For the text-containing cell, return its midpoint in [x, y] coordinate format. 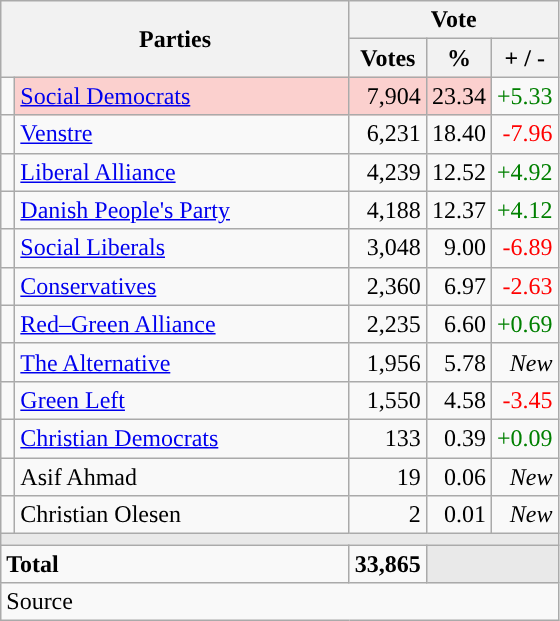
Votes [388, 58]
+0.09 [524, 438]
% [458, 58]
4,188 [388, 210]
Social Liberals [182, 248]
6,231 [388, 134]
133 [388, 438]
+ / - [524, 58]
0.06 [458, 477]
Venstre [182, 134]
+4.92 [524, 172]
Vote [454, 20]
Green Left [182, 400]
2 [388, 515]
12.52 [458, 172]
33,865 [388, 564]
Christian Olesen [182, 515]
23.34 [458, 96]
1,956 [388, 362]
19 [388, 477]
7,904 [388, 96]
0.01 [458, 515]
Red–Green Alliance [182, 324]
1,550 [388, 400]
0.39 [458, 438]
-7.96 [524, 134]
4.58 [458, 400]
4,239 [388, 172]
Liberal Alliance [182, 172]
Asif Ahmad [182, 477]
Conservatives [182, 286]
2,360 [388, 286]
-6.89 [524, 248]
2,235 [388, 324]
Total [176, 564]
6.97 [458, 286]
Source [280, 602]
6.60 [458, 324]
3,048 [388, 248]
Parties [176, 39]
12.37 [458, 210]
-3.45 [524, 400]
Christian Democrats [182, 438]
+5.33 [524, 96]
Social Democrats [182, 96]
The Alternative [182, 362]
-2.63 [524, 286]
Danish People's Party [182, 210]
+0.69 [524, 324]
+4.12 [524, 210]
9.00 [458, 248]
18.40 [458, 134]
5.78 [458, 362]
